Identify which cell holds the provided text, then report its (x, y) central coordinate. 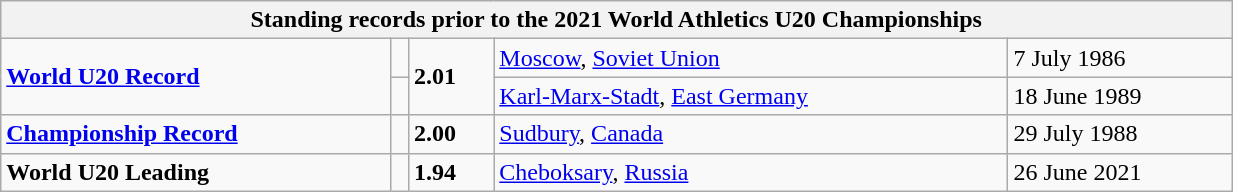
29 July 1988 (1120, 134)
Sudbury, Canada (751, 134)
26 June 2021 (1120, 172)
Standing records prior to the 2021 World Athletics U20 Championships (616, 20)
Cheboksary, Russia (751, 172)
World U20 Record (196, 77)
1.94 (450, 172)
World U20 Leading (196, 172)
7 July 1986 (1120, 58)
2.00 (450, 134)
18 June 1989 (1120, 96)
2.01 (450, 77)
Championship Record (196, 134)
Karl-Marx-Stadt, East Germany (751, 96)
Moscow, Soviet Union (751, 58)
